Identify which cell holds the provided text, then report its (X, Y) central coordinate. 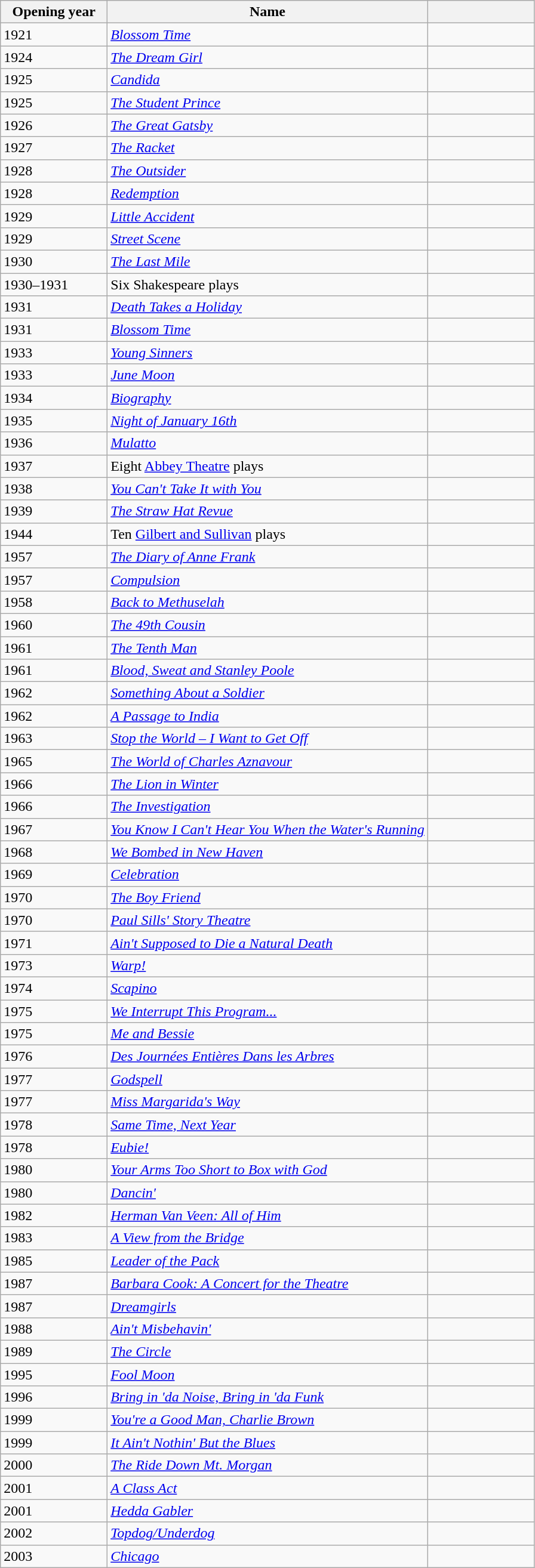
1937 (54, 466)
We Interrupt This Program... (267, 1011)
1963 (54, 739)
Ain't Supposed to Die a Natural Death (267, 943)
The Circle (267, 1351)
1995 (54, 1374)
The Racket (267, 148)
Paul Sills' Story Theatre (267, 920)
Compulsion (267, 579)
Back to Methuselah (267, 602)
1926 (54, 125)
1965 (54, 761)
The Lion in Winter (267, 784)
Street Scene (267, 239)
Night of January 16th (267, 421)
June Moon (267, 375)
It Ain't Nothin' But the Blues (267, 1443)
The Boy Friend (267, 897)
1969 (54, 875)
Opening year (54, 12)
You Can't Take It with You (267, 489)
1996 (54, 1397)
1985 (54, 1261)
Death Takes a Holiday (267, 307)
The Tenth Man (267, 647)
1936 (54, 443)
Ain't Misbehavin' (267, 1329)
Hedda Gabler (267, 1511)
The 49th Cousin (267, 625)
Topdog/Underdog (267, 1533)
The Straw Hat Revue (267, 511)
Leader of the Pack (267, 1261)
The Student Prince (267, 103)
1983 (54, 1238)
Eight Abbey Theatre plays (267, 466)
Eubie! (267, 1147)
Little Accident (267, 216)
You're a Good Man, Charlie Brown (267, 1420)
Ten Gilbert and Sullivan plays (267, 534)
The Diary of Anne Frank (267, 557)
1973 (54, 965)
Herman Van Veen: All of Him (267, 1215)
1930–1931 (54, 285)
Dancin' (267, 1193)
We Bombed in New Haven (267, 852)
The Last Mile (267, 261)
1989 (54, 1351)
1944 (54, 534)
Biography (267, 398)
The World of Charles Aznavour (267, 761)
You Know I Can't Hear You When the Water's Running (267, 829)
The Great Gatsby (267, 125)
Warp! (267, 965)
Fool Moon (267, 1374)
1982 (54, 1215)
Mulatto (267, 443)
Miss Margarida's Way (267, 1102)
The Dream Girl (267, 57)
A View from the Bridge (267, 1238)
Six Shakespeare plays (267, 285)
1939 (54, 511)
Scapino (267, 988)
A Passage to India (267, 716)
1924 (54, 57)
1927 (54, 148)
Redemption (267, 193)
Same Time, Next Year (267, 1125)
1938 (54, 489)
1971 (54, 943)
1930 (54, 261)
Something About a Soldier (267, 693)
Young Sinners (267, 353)
2002 (54, 1533)
Your Arms Too Short to Box with God (267, 1170)
1968 (54, 852)
Celebration (267, 875)
A Class Act (267, 1488)
The Ride Down Mt. Morgan (267, 1465)
Des Journées Entières Dans les Arbres (267, 1057)
1935 (54, 421)
The Outsider (267, 171)
Me and Bessie (267, 1034)
Godspell (267, 1079)
Name (267, 12)
1988 (54, 1329)
2000 (54, 1465)
Stop the World – I Want to Get Off (267, 739)
Chicago (267, 1556)
2003 (54, 1556)
The Investigation (267, 807)
1960 (54, 625)
1967 (54, 829)
Dreamgirls (267, 1306)
1958 (54, 602)
1934 (54, 398)
1976 (54, 1057)
1921 (54, 35)
Candida (267, 80)
Blood, Sweat and Stanley Poole (267, 671)
Barbara Cook: A Concert for the Theatre (267, 1283)
Bring in 'da Noise, Bring in 'da Funk (267, 1397)
1974 (54, 988)
